Output the [x, y] coordinate of the center of the cell containing the given text.  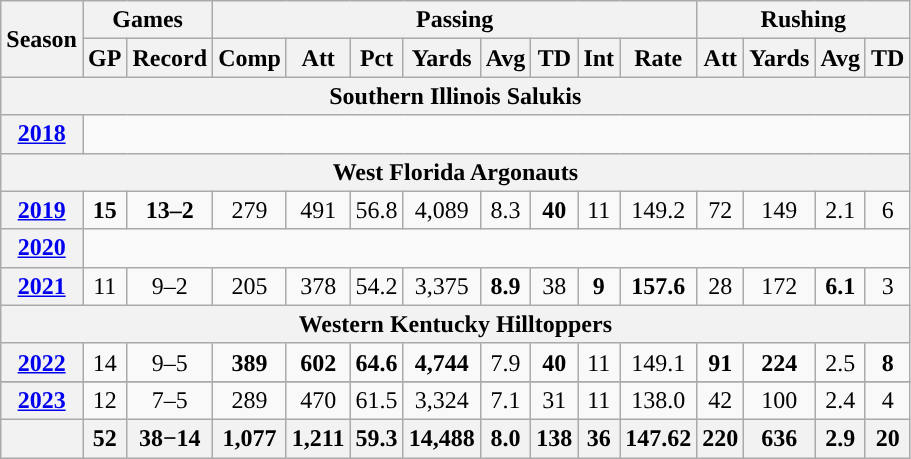
14,488 [442, 438]
279 [250, 210]
138 [554, 438]
7.1 [506, 400]
7–5 [170, 400]
172 [780, 286]
8.9 [506, 286]
36 [599, 438]
4,744 [442, 362]
378 [318, 286]
Rushing [804, 20]
100 [780, 400]
Pct [376, 58]
Passing [455, 20]
636 [780, 438]
2.1 [840, 210]
28 [720, 286]
2021 [42, 286]
72 [720, 210]
2.5 [840, 362]
59.3 [376, 438]
Comp [250, 58]
91 [720, 362]
64.6 [376, 362]
52 [104, 438]
2018 [42, 134]
Season [42, 39]
Int [599, 58]
6.1 [840, 286]
289 [250, 400]
56.8 [376, 210]
149.1 [658, 362]
2020 [42, 248]
157.6 [658, 286]
602 [318, 362]
220 [720, 438]
42 [720, 400]
224 [780, 362]
38−14 [170, 438]
61.5 [376, 400]
6 [887, 210]
8.0 [506, 438]
3 [887, 286]
3,375 [442, 286]
147.62 [658, 438]
31 [554, 400]
8.3 [506, 210]
12 [104, 400]
15 [104, 210]
38 [554, 286]
4 [887, 400]
7.9 [506, 362]
Western Kentucky Hilltoppers [456, 324]
54.2 [376, 286]
14 [104, 362]
138.0 [658, 400]
149 [780, 210]
2023 [42, 400]
2022 [42, 362]
2019 [42, 210]
470 [318, 400]
8 [887, 362]
Southern Illinois Salukis [456, 96]
1,077 [250, 438]
GP [104, 58]
3,324 [442, 400]
4,089 [442, 210]
205 [250, 286]
149.2 [658, 210]
2.4 [840, 400]
9–2 [170, 286]
Record [170, 58]
Rate [658, 58]
West Florida Argonauts [456, 172]
20 [887, 438]
491 [318, 210]
1,211 [318, 438]
2.9 [840, 438]
13–2 [170, 210]
9 [599, 286]
9–5 [170, 362]
389 [250, 362]
Games [147, 20]
